Determine the (x, y) coordinate at the center of the cell enclosing the given text.  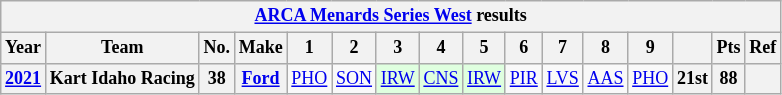
2021 (24, 78)
LVS (562, 78)
5 (484, 48)
1 (310, 48)
CNS (441, 78)
AAS (606, 78)
3 (398, 48)
9 (650, 48)
ARCA Menards Series West results (391, 16)
8 (606, 48)
No. (216, 48)
21st (693, 78)
PIR (524, 78)
Pts (728, 48)
Year (24, 48)
88 (728, 78)
Ref (763, 48)
Make (260, 48)
38 (216, 78)
Kart Idaho Racing (122, 78)
Ford (260, 78)
2 (354, 48)
7 (562, 48)
Team (122, 48)
4 (441, 48)
6 (524, 48)
SON (354, 78)
